Locate the cell with the specified text and output its (X, Y) center coordinate. 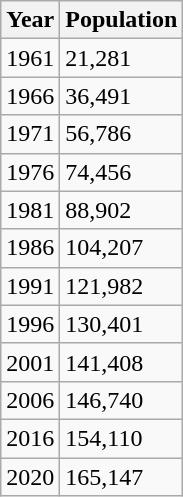
Year (30, 20)
2006 (30, 400)
74,456 (122, 172)
2001 (30, 362)
1976 (30, 172)
88,902 (122, 210)
1961 (30, 58)
1966 (30, 96)
1991 (30, 286)
Population (122, 20)
1971 (30, 134)
121,982 (122, 286)
104,207 (122, 248)
21,281 (122, 58)
2020 (30, 477)
1981 (30, 210)
1986 (30, 248)
165,147 (122, 477)
36,491 (122, 96)
2016 (30, 438)
141,408 (122, 362)
1996 (30, 324)
146,740 (122, 400)
56,786 (122, 134)
154,110 (122, 438)
130,401 (122, 324)
